Provide the (x, y) coordinate of the cell's center where the given text is located.  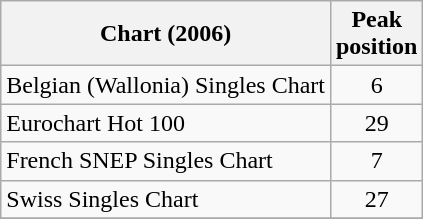
Peakposition (376, 34)
Chart (2006) (166, 34)
French SNEP Singles Chart (166, 161)
29 (376, 123)
Eurochart Hot 100 (166, 123)
Swiss Singles Chart (166, 199)
27 (376, 199)
6 (376, 85)
7 (376, 161)
Belgian (Wallonia) Singles Chart (166, 85)
